From the cell containing the given text, extract its center point as (x, y) coordinate. 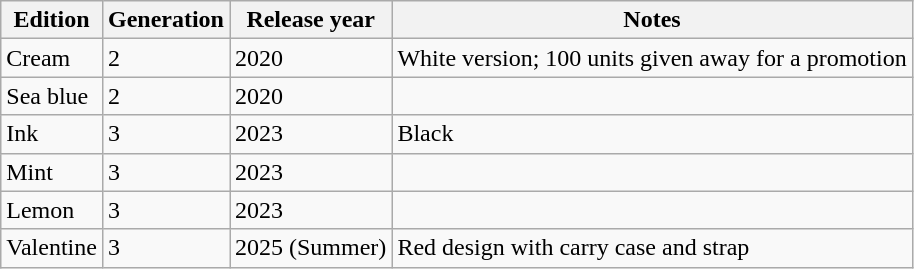
Release year (311, 20)
Ink (52, 134)
Valentine (52, 248)
Cream (52, 58)
Generation (166, 20)
Notes (652, 20)
Red design with carry case and strap (652, 248)
Edition (52, 20)
Sea blue (52, 96)
Lemon (52, 210)
White version; 100 units given away for a promotion (652, 58)
2025 (Summer) (311, 248)
Mint (52, 172)
Black (652, 134)
